Detect which cell encompasses the target text, then output its (x, y) center coordinate. 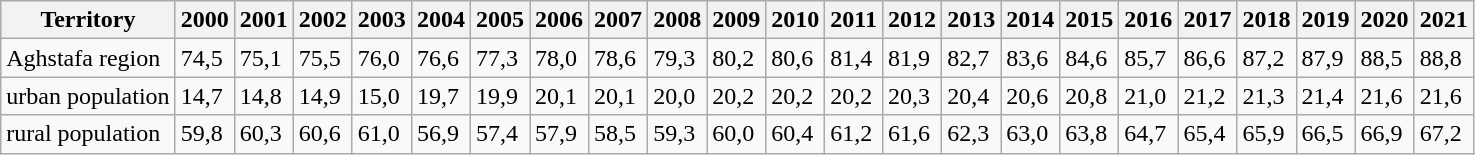
81,4 (854, 58)
2011 (854, 20)
15,0 (382, 96)
2009 (736, 20)
2008 (678, 20)
57,4 (500, 134)
75,5 (322, 58)
75,1 (264, 58)
80,2 (736, 58)
20,6 (1030, 96)
59,3 (678, 134)
60,3 (264, 134)
60,4 (796, 134)
2020 (1384, 20)
63,0 (1030, 134)
Aghstafa region (88, 58)
rural population (88, 134)
67,2 (1444, 134)
59,8 (204, 134)
19,9 (500, 96)
83,6 (1030, 58)
63,8 (1090, 134)
2016 (1148, 20)
2017 (1208, 20)
14,8 (264, 96)
2010 (796, 20)
21,0 (1148, 96)
57,9 (560, 134)
14,9 (322, 96)
20,3 (912, 96)
2012 (912, 20)
62,3 (972, 134)
2002 (322, 20)
2019 (1326, 20)
78,0 (560, 58)
56,9 (440, 134)
2007 (618, 20)
76,0 (382, 58)
79,3 (678, 58)
21,2 (1208, 96)
65,4 (1208, 134)
urban population (88, 96)
Territory (88, 20)
14,7 (204, 96)
77,3 (500, 58)
76,6 (440, 58)
80,6 (796, 58)
82,7 (972, 58)
2000 (204, 20)
2003 (382, 20)
84,6 (1090, 58)
19,7 (440, 96)
2015 (1090, 20)
60,0 (736, 134)
66,5 (1326, 134)
20,4 (972, 96)
20,8 (1090, 96)
2021 (1444, 20)
61,0 (382, 134)
85,7 (1148, 58)
74,5 (204, 58)
58,5 (618, 134)
2013 (972, 20)
60,6 (322, 134)
2001 (264, 20)
2006 (560, 20)
21,3 (1266, 96)
2014 (1030, 20)
78,6 (618, 58)
87,2 (1266, 58)
65,9 (1266, 134)
64,7 (1148, 134)
81,9 (912, 58)
61,2 (854, 134)
2004 (440, 20)
88,8 (1444, 58)
20,0 (678, 96)
2005 (500, 20)
66,9 (1384, 134)
88,5 (1384, 58)
61,6 (912, 134)
21,4 (1326, 96)
2018 (1266, 20)
87,9 (1326, 58)
86,6 (1208, 58)
